Capture the cell that displays the provided text and extract its [X, Y] central coordinate. 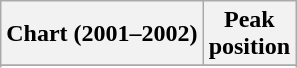
Chart (2001–2002) [102, 34]
Peakposition [249, 34]
